Provide the [x, y] coordinate of the cell's center where the given text is located.  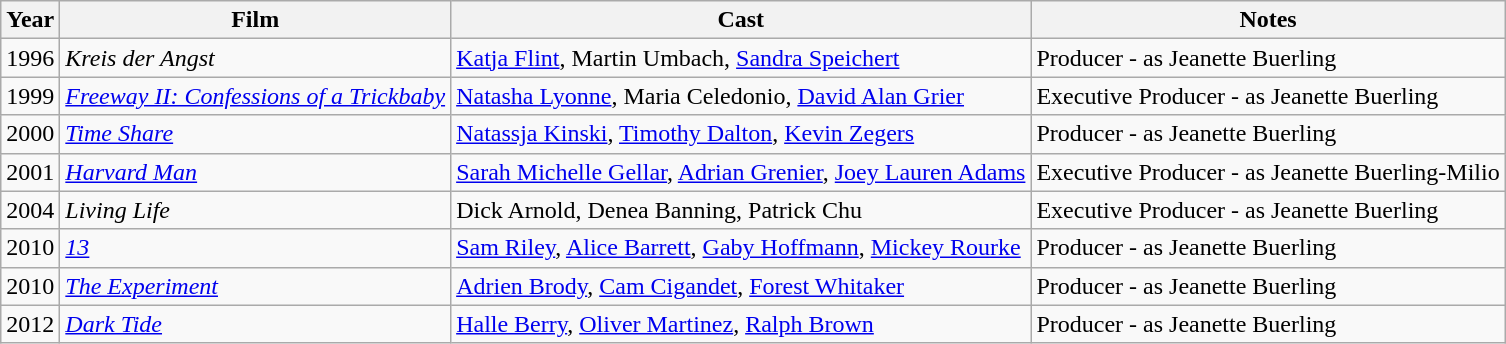
Dark Tide [256, 324]
Freeway II: Confessions of a Trickbaby [256, 96]
1996 [30, 58]
Year [30, 20]
Dick Arnold, Denea Banning, Patrick Chu [741, 210]
Katja Flint, Martin Umbach, Sandra Speichert [741, 58]
Cast [741, 20]
Natassja Kinski, Timothy Dalton, Kevin Zegers [741, 134]
13 [256, 248]
2001 [30, 172]
Natasha Lyonne, Maria Celedonio, David Alan Grier [741, 96]
Harvard Man [256, 172]
The Experiment [256, 286]
Living Life [256, 210]
Adrien Brody, Cam Cigandet, Forest Whitaker [741, 286]
2000 [30, 134]
Kreis der Angst [256, 58]
Time Share [256, 134]
2012 [30, 324]
Film [256, 20]
Halle Berry, Oliver Martinez, Ralph Brown [741, 324]
Notes [1268, 20]
Executive Producer - as Jeanette Buerling-Milio [1268, 172]
2004 [30, 210]
Sam Riley, Alice Barrett, Gaby Hoffmann, Mickey Rourke [741, 248]
1999 [30, 96]
Sarah Michelle Gellar, Adrian Grenier, Joey Lauren Adams [741, 172]
